From the cell containing the given text, extract its center point as [x, y] coordinate. 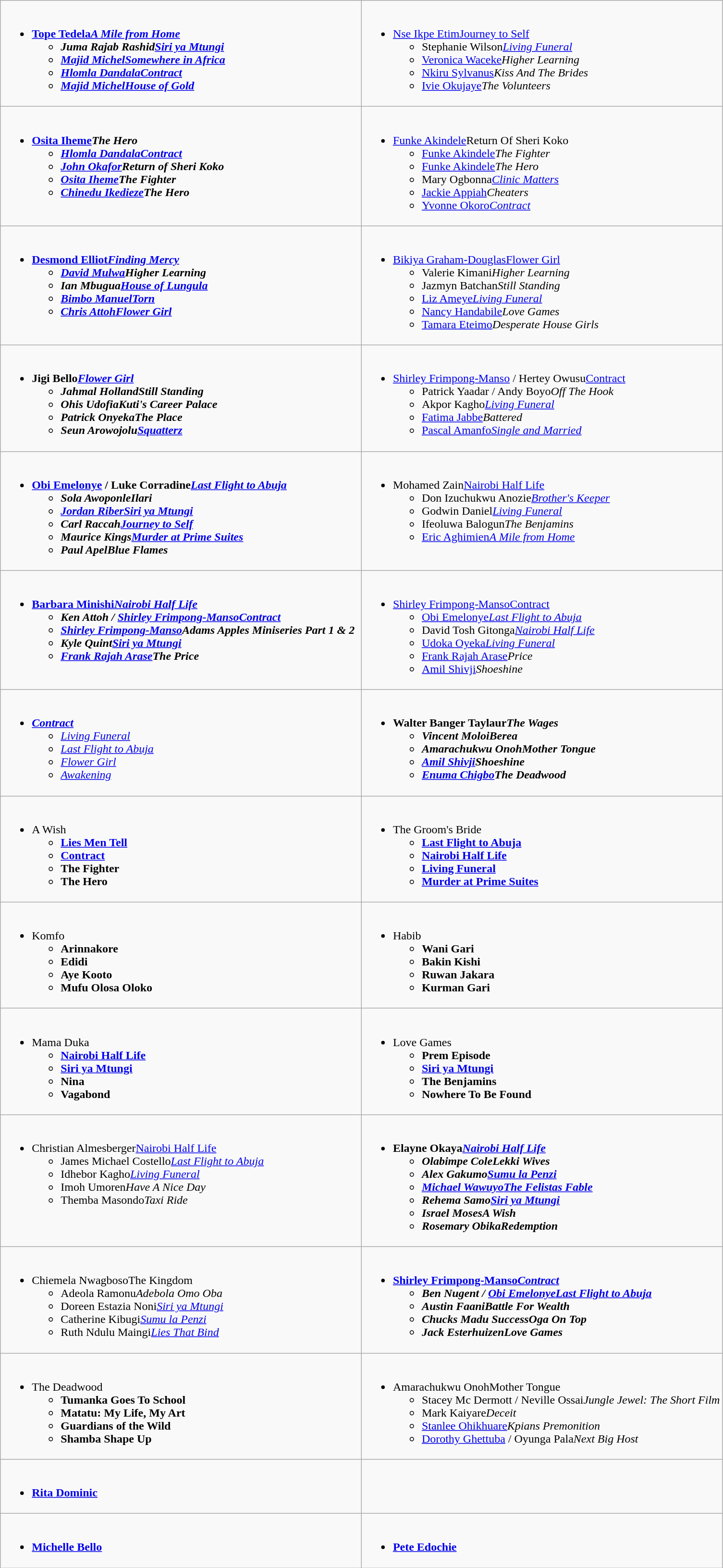
Contract Living FuneralLast Flight to AbujaFlower GirlAwakening [181, 743]
Walter Banger TaylaurThe Wages Vincent MoloiBereaAmarachukwu OnohMother TongueAmil ShivjiShoeshineEnuma ChigboThe Deadwood [542, 743]
Funke AkindeleReturn Of Sheri Koko Funke AkindeleThe FighterFunke AkindeleThe HeroMary OgbonnaClinic MattersJackie AppiahCheatersYvonne OkoroContract [542, 166]
Pete Edochie [542, 1541]
The Deadwood Tumanka Goes To SchoolMatatu: My Life, My ArtGuardians of the WildShamba Shape Up [181, 1406]
A Wish Lies Men TellContractThe FighterThe Hero [181, 849]
Nse Ikpe EtimJourney to Self Stephanie WilsonLiving FuneralVeronica WacekeHigher LearningNkiru SylvanusKiss And The BridesIvie OkujayeThe Volunteers [542, 54]
Habib Wani GariBakin KishiRuwan JakaraKurman Gari [542, 955]
Desmond ElliotFinding Mercy David MulwaHigher LearningIan MbuguaHouse of LungulaBimbo ManuelTornChris AttohFlower Girl [181, 285]
Mama Duka Nairobi Half LifeSiri ya MtungiNinaVagabond [181, 1061]
Love Games Prem EpisodeSiri ya MtungiThe BenjaminsNowhere To Be Found [542, 1061]
Tope TedelaA Mile from Home Juma Rajab RashidSiri ya MtungiMajid MichelSomewhere in AfricaHlomla DandalaContractMajid MichelHouse of Gold [181, 54]
Komfo ArinnakoreEdidiAye KootoMufu Olosa Oloko [181, 955]
Michelle Bello [181, 1541]
Rita Dominic [181, 1487]
The Groom's Bride Last Flight to AbujaNairobi Half LifeLiving FuneralMurder at Prime Suites [542, 849]
Osita IhemeThe Hero Hlomla DandalaContractJohn OkaforReturn of Sheri KokoOsita IhemeThe FighterChinedu IkediezeThe Hero [181, 166]
Jigi BelloFlower Girl Jahmal HollandStill StandingOhis UdofiaKuti's Career PalacePatrick OnyekaThe PlaceSeun ArowojoluSquatterz [181, 398]
